Provide the [X, Y] coordinate of the cell's center where the given text is located.  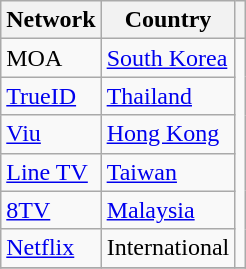
International [168, 248]
Hong Kong [168, 134]
Malaysia [168, 210]
Country [168, 20]
Netflix [51, 248]
Network [51, 20]
Thailand [168, 96]
TrueID [51, 96]
Line TV [51, 172]
8TV [51, 210]
Taiwan [168, 172]
Viu [51, 134]
South Korea [168, 58]
MOA [51, 58]
